Return [x, y] of the center of cell containing provided text 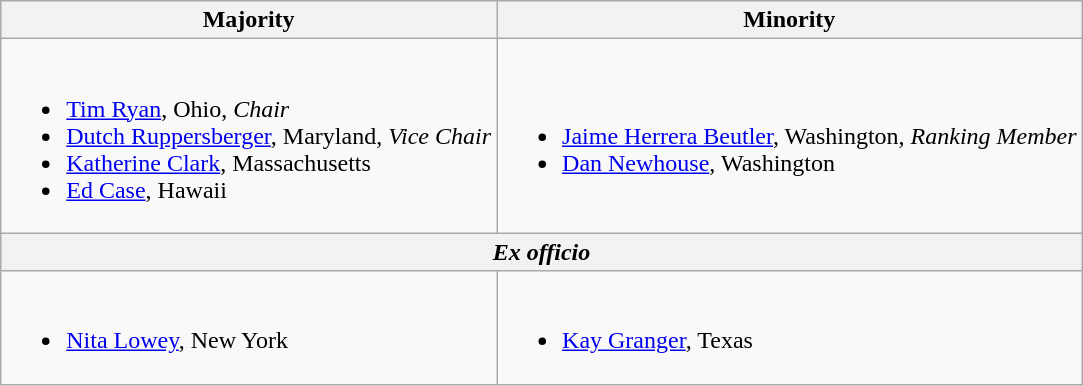
Tim Ryan, Ohio, ChairDutch Ruppersberger, Maryland, Vice ChairKatherine Clark, MassachusettsEd Case, Hawaii [249, 136]
Ex officio [542, 252]
Jaime Herrera Beutler, Washington, Ranking MemberDan Newhouse, Washington [790, 136]
Nita Lowey, New York [249, 328]
Majority [249, 20]
Kay Granger, Texas [790, 328]
Minority [790, 20]
